Return [X, Y] of the center of cell containing provided text 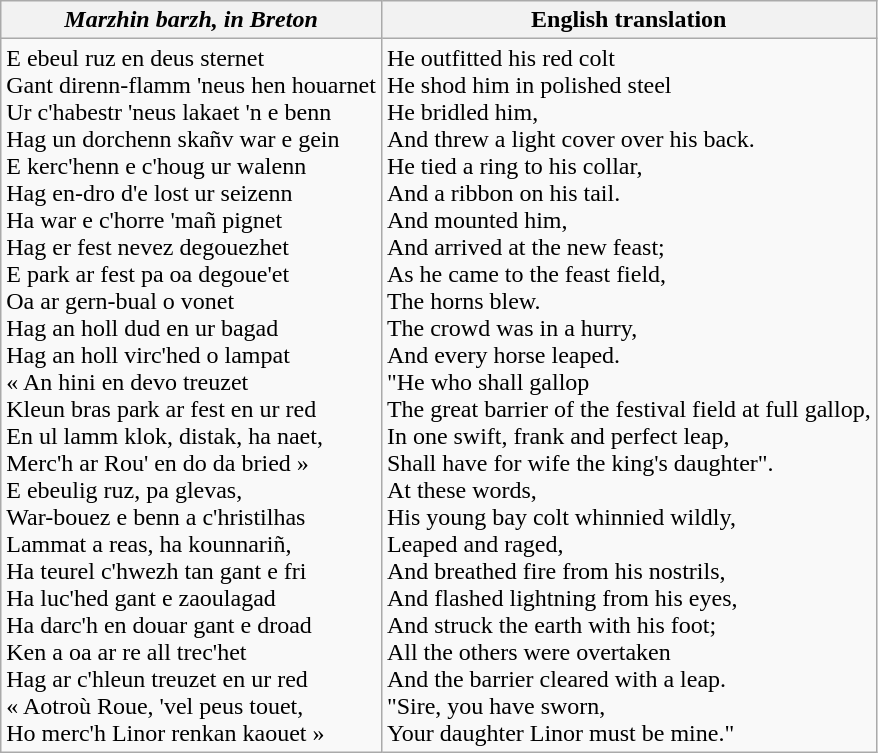
English translation [628, 20]
Marzhin barzh, in Breton [192, 20]
